Find where the given text appears and provide that cell's center as [X, Y] coordinate. 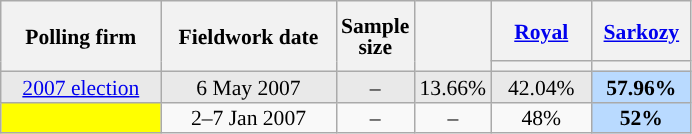
Fieldwork date [248, 36]
13.66% [452, 86]
57.96% [641, 86]
Polling firm [81, 36]
2007 election [81, 86]
Royal [541, 31]
Samplesize [375, 36]
48% [541, 118]
52% [641, 118]
6 May 2007 [248, 86]
42.04% [541, 86]
2–7 Jan 2007 [248, 118]
Sarkozy [641, 31]
